Output the (x, y) coordinate of the center of the cell containing the given text.  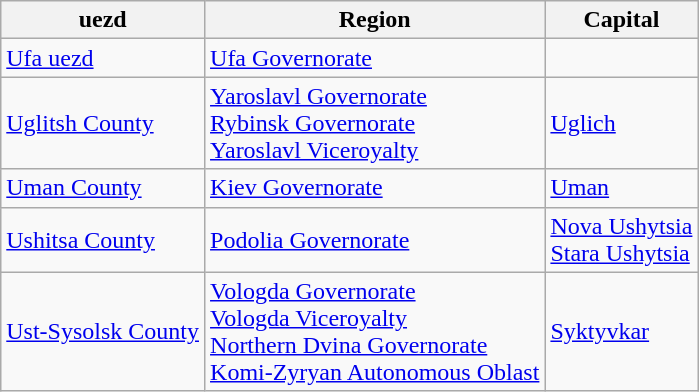
Capital (622, 20)
Syktyvkar (622, 332)
Ust-Sysolsk County (103, 332)
uezd (103, 20)
Ushitsa County (103, 240)
Kiev Governorate (375, 188)
Uglich (622, 123)
Ufa Governorate (375, 58)
Ufa uezd (103, 58)
Region (375, 20)
Yaroslavl GovernorateRybinsk GovernorateYaroslavl Viceroyalty (375, 123)
Nova UshytsiaStara Ushytsia (622, 240)
Uman (622, 188)
Vologda GovernorateVologda ViceroyaltyNorthern Dvina GovernorateKomi-Zyryan Autonomous Oblast (375, 332)
Uglitsh County (103, 123)
Podolia Governorate (375, 240)
Uman County (103, 188)
